Find where the given text appears and provide that cell's center as (X, Y) coordinate. 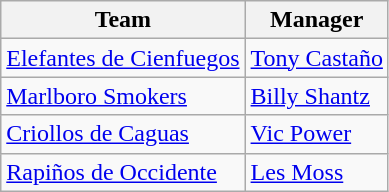
Vic Power (316, 134)
Manager (316, 20)
Les Moss (316, 172)
Tony Castaño (316, 58)
Elefantes de Cienfuegos (123, 58)
Rapiños de Occidente (123, 172)
Marlboro Smokers (123, 96)
Team (123, 20)
Billy Shantz (316, 96)
Criollos de Caguas (123, 134)
